Find where the given text appears and provide that cell's center as (x, y) coordinate. 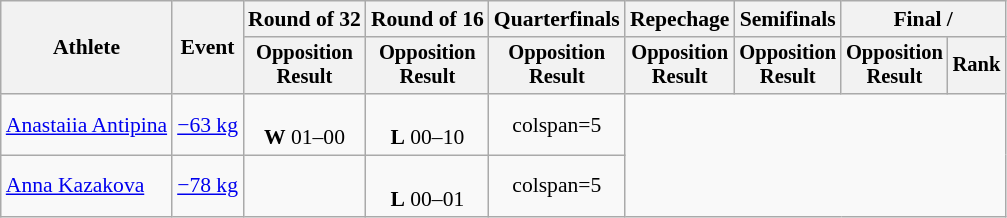
Repechage (680, 19)
Round of 16 (428, 19)
Final / (923, 19)
Anna Kazakova (86, 186)
Round of 32 (304, 19)
Rank (977, 66)
−63 kg (208, 124)
Event (208, 48)
W 01–00 (304, 124)
−78 kg (208, 186)
L 00–10 (428, 124)
Semifinals (788, 19)
L 00–01 (428, 186)
Quarterfinals (557, 19)
Anastaiia Antipina (86, 124)
Athlete (86, 48)
